Find where the given text appears and provide that cell's center as (x, y) coordinate. 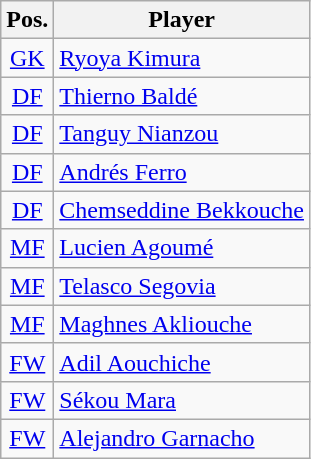
Lucien Agoumé (182, 248)
Telasco Segovia (182, 286)
Chemseddine Bekkouche (182, 210)
Pos. (28, 20)
Thierno Baldé (182, 96)
Ryoya Kimura (182, 58)
GK (28, 58)
Maghnes Akliouche (182, 324)
Adil Aouchiche (182, 362)
Player (182, 20)
Tanguy Nianzou (182, 134)
Andrés Ferro (182, 172)
Alejandro Garnacho (182, 438)
Sékou Mara (182, 400)
